Provide the [X, Y] coordinate of the cell's center where the given text is located.  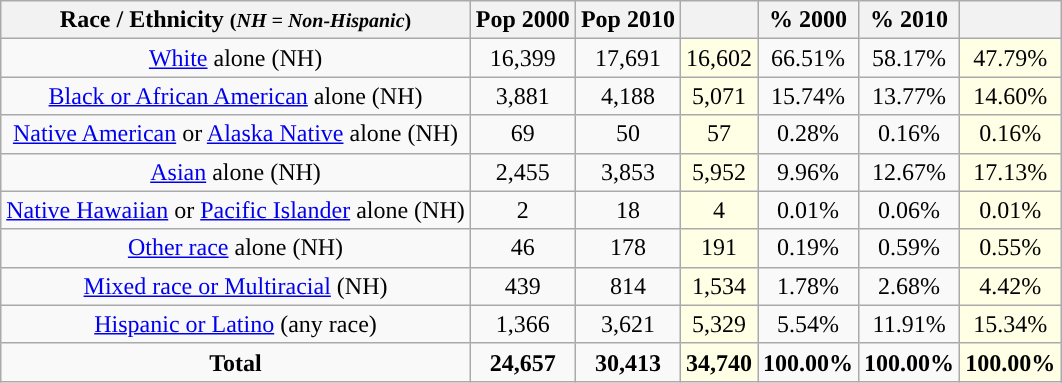
Race / Ethnicity (NH = Non-Hispanic) [236, 20]
3,621 [628, 324]
814 [628, 286]
69 [522, 134]
Other race alone (NH) [236, 248]
24,657 [522, 362]
50 [628, 134]
15.74% [808, 96]
66.51% [808, 58]
14.60% [1010, 96]
Pop 2010 [628, 20]
16,399 [522, 58]
17,691 [628, 58]
5,071 [718, 96]
Asian alone (NH) [236, 172]
1.78% [808, 286]
Total [236, 362]
0.59% [910, 248]
1,534 [718, 286]
9.96% [808, 172]
Native American or Alaska Native alone (NH) [236, 134]
439 [522, 286]
16,602 [718, 58]
2,455 [522, 172]
57 [718, 134]
12.67% [910, 172]
Hispanic or Latino (any race) [236, 324]
4.42% [1010, 286]
5.54% [808, 324]
47.79% [1010, 58]
0.19% [808, 248]
2 [522, 210]
4,188 [628, 96]
58.17% [910, 58]
% 2000 [808, 20]
% 2010 [910, 20]
15.34% [1010, 324]
5,329 [718, 324]
0.28% [808, 134]
2.68% [910, 286]
191 [718, 248]
13.77% [910, 96]
3,881 [522, 96]
34,740 [718, 362]
1,366 [522, 324]
46 [522, 248]
4 [718, 210]
Black or African American alone (NH) [236, 96]
3,853 [628, 172]
Pop 2000 [522, 20]
White alone (NH) [236, 58]
5,952 [718, 172]
17.13% [1010, 172]
18 [628, 210]
0.06% [910, 210]
11.91% [910, 324]
30,413 [628, 362]
Native Hawaiian or Pacific Islander alone (NH) [236, 210]
0.55% [1010, 248]
Mixed race or Multiracial (NH) [236, 286]
178 [628, 248]
